Scan for the cell matching the given text and deliver its (X, Y) coordinate at center. 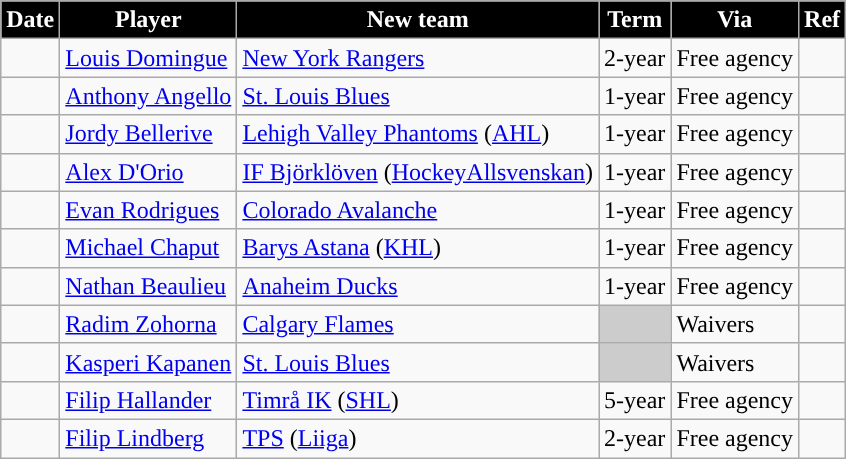
Barys Astana (KHL) (418, 248)
Nathan Beaulieu (148, 286)
Anaheim Ducks (418, 286)
Ref (822, 20)
Radim Zohorna (148, 324)
5-year (635, 400)
New York Rangers (418, 58)
Timrå IK (SHL) (418, 400)
Louis Domingue (148, 58)
Evan Rodrigues (148, 210)
Filip Lindberg (148, 438)
Kasperi Kapanen (148, 362)
Colorado Avalanche (418, 210)
Via (735, 20)
New team (418, 20)
Calgary Flames (418, 324)
Lehigh Valley Phantoms (AHL) (418, 134)
Term (635, 20)
Filip Hallander (148, 400)
Date (30, 20)
Anthony Angello (148, 96)
Player (148, 20)
TPS (Liiga) (418, 438)
Alex D'Orio (148, 172)
Michael Chaput (148, 248)
IF Björklöven (HockeyAllsvenskan) (418, 172)
Jordy Bellerive (148, 134)
